Provide the (x, y) coordinate of the cell's center where the given text is located.  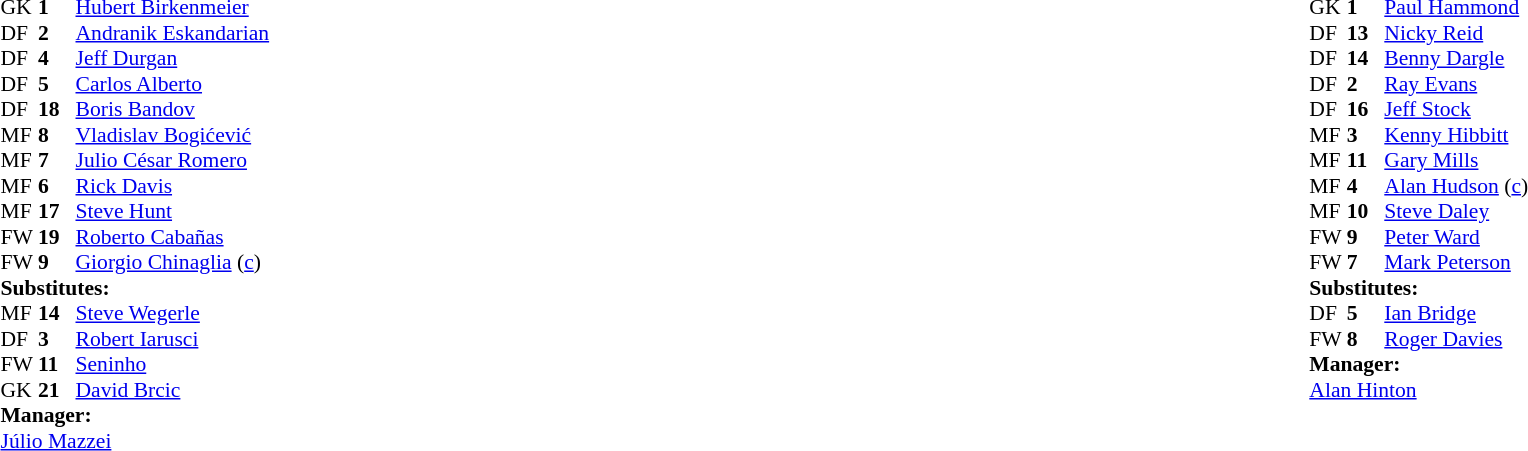
Andranik Eskandarian (173, 33)
Jeff Durgan (173, 59)
10 (1366, 211)
13 (1366, 33)
Rick Davis (173, 186)
18 (57, 109)
17 (57, 211)
Mark Peterson (1456, 263)
Julio César Romero (173, 161)
Gary Mills (1456, 161)
Vladislav Bogićević (173, 135)
Kenny Hibbitt (1456, 135)
Robert Iarusci (173, 339)
Steve Hunt (173, 211)
Jeff Stock (1456, 109)
Ray Evans (1456, 84)
Roger Davies (1456, 339)
David Brcic (173, 390)
19 (57, 237)
Peter Ward (1456, 237)
Steve Daley (1456, 211)
21 (57, 390)
Giorgio Chinaglia (c) (173, 263)
Ian Bridge (1456, 313)
Alan Hinton (1418, 390)
Benny Dargle (1456, 59)
Roberto Cabañas (173, 237)
Alan Hudson (c) (1456, 186)
16 (1366, 109)
Nicky Reid (1456, 33)
Steve Wegerle (173, 313)
GK (19, 390)
Seninho (173, 365)
Carlos Alberto (173, 84)
Boris Bandov (173, 109)
6 (57, 186)
